For the text-containing cell, return its midpoint in [X, Y] coordinate format. 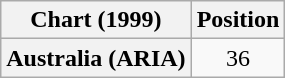
36 [238, 58]
Position [238, 20]
Australia (ARIA) [96, 58]
Chart (1999) [96, 20]
